Pinpoint the cell where the given text exists, returning its [X, Y] midpoint coordinate. 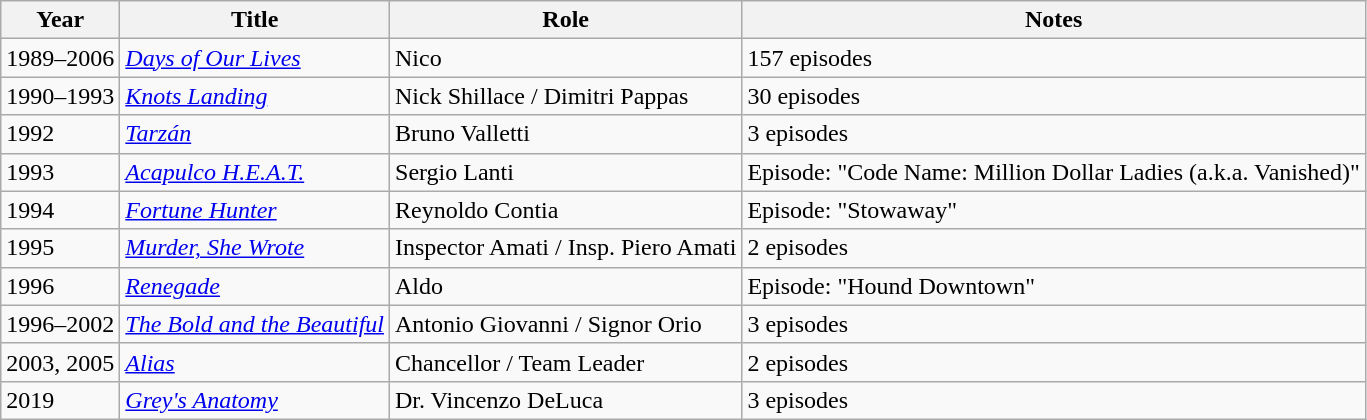
Role [566, 20]
2019 [60, 400]
Renegade [255, 286]
Acapulco H.E.A.T. [255, 172]
2003, 2005 [60, 362]
Dr. Vincenzo DeLuca [566, 400]
Episode: "Stowaway" [1054, 210]
Episode: "Code Name: Million Dollar Ladies (a.k.a. Vanished)" [1054, 172]
30 episodes [1054, 96]
Antonio Giovanni / Signor Orio [566, 324]
Reynoldo Contia [566, 210]
1995 [60, 248]
Aldo [566, 286]
Nick Shillace / Dimitri Pappas [566, 96]
Knots Landing [255, 96]
Bruno Valletti [566, 134]
Nico [566, 58]
Chancellor / Team Leader [566, 362]
Alias [255, 362]
Sergio Lanti [566, 172]
Year [60, 20]
Days of Our Lives [255, 58]
1993 [60, 172]
157 episodes [1054, 58]
1990–1993 [60, 96]
Fortune Hunter [255, 210]
Tarzán [255, 134]
1994 [60, 210]
1992 [60, 134]
Inspector Amati / Insp. Piero Amati [566, 248]
1989–2006 [60, 58]
Title [255, 20]
Grey's Anatomy [255, 400]
Murder, She Wrote [255, 248]
The Bold and the Beautiful [255, 324]
Notes [1054, 20]
Episode: "Hound Downtown" [1054, 286]
1996 [60, 286]
1996–2002 [60, 324]
